Pinpoint the cell where the given text exists, returning its [X, Y] midpoint coordinate. 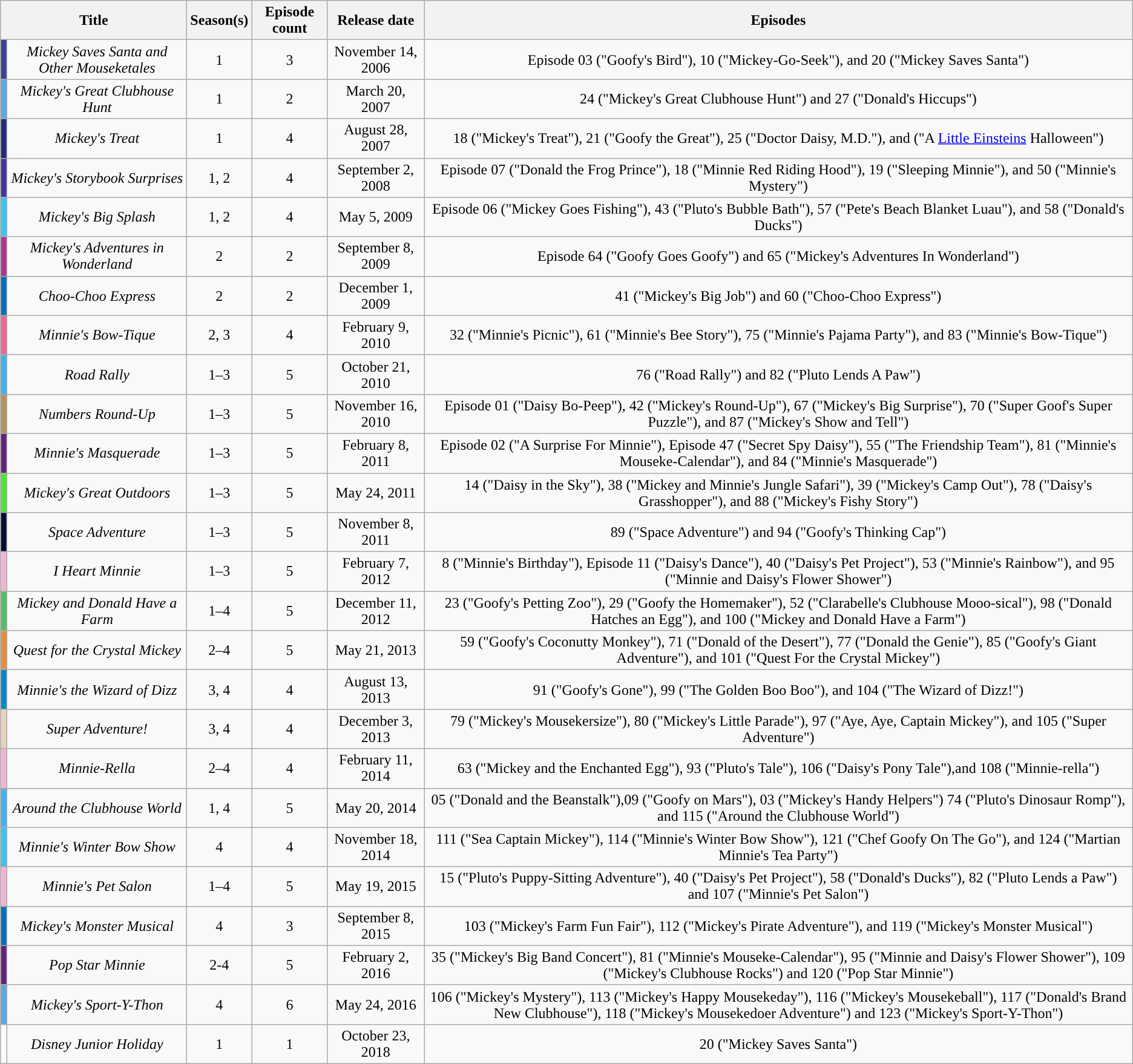
Disney Junior Holiday [97, 1043]
August 13, 2013 [376, 690]
November 14, 2006 [376, 59]
May 5, 2009 [376, 217]
December 1, 2009 [376, 295]
August 28, 2007 [376, 138]
September 8, 2015 [376, 926]
32 ("Minnie's Picnic"), 61 ("Minnie's Bee Story"), 75 ("Minnie's Pajama Party"), and 83 ("Minnie's Bow-Tique") [778, 335]
1, 4 [219, 807]
103 ("Mickey's Farm Fun Fair"), 112 ("Mickey's Pirate Adventure"), and 119 ("Mickey's Monster Musical") [778, 926]
Minnie's Pet Salon [97, 886]
Mickey's Big Splash [97, 217]
15 ("Pluto's Puppy-Sitting Adventure"), 40 ("Daisy's Pet Project"), 58 ("Donald's Ducks"), 82 ("Pluto Lends a Paw") and 107 ("Minnie's Pet Salon") [778, 886]
111 ("Sea Captain Mickey"), 114 ("Minnie's Winter Bow Show"), 121 ("Chef Goofy On The Go"), and 124 ("Martian Minnie's Tea Party") [778, 847]
May 20, 2014 [376, 807]
2, 3 [219, 335]
Mickey's Great Clubhouse Hunt [97, 99]
Around the Clubhouse World [97, 807]
Minnie's the Wizard of Dizz [97, 690]
October 23, 2018 [376, 1043]
Mickey's Storybook Surprises [97, 178]
24 ("Mickey's Great Clubhouse Hunt") and 27 ("Donald's Hiccups") [778, 99]
Episodes [778, 21]
November 8, 2011 [376, 533]
I Heart Minnie [97, 571]
May 24, 2016 [376, 1005]
Pop Star Minnie [97, 965]
Release date [376, 21]
Episode 03 ("Goofy's Bird"), 10 ("Mickey-Go-Seek"), and 20 ("Mickey Saves Santa") [778, 59]
76 ("Road Rally") and 82 ("Pluto Lends A Paw") [778, 374]
Quest for the Crystal Mickey [97, 650]
63 ("Mickey and the Enchanted Egg"), 93 ("Pluto's Tale"), 106 ("Daisy's Pony Tale"),and 108 ("Minnie-rella") [778, 769]
Episode 07 ("Donald the Frog Prince"), 18 ("Minnie Red Riding Hood"), 19 ("Sleeping Minnie"), and 50 ("Minnie's Mystery") [778, 178]
Mickey Saves Santa and Other Mouseketales [97, 59]
October 21, 2010 [376, 374]
March 20, 2007 [376, 99]
February 9, 2010 [376, 335]
February 11, 2014 [376, 769]
Title [94, 21]
February 2, 2016 [376, 965]
Mickey's Great Outdoors [97, 493]
6 [289, 1005]
Episode 64 ("Goofy Goes Goofy") and 65 ("Mickey's Adventures In Wonderland") [778, 257]
November 16, 2010 [376, 414]
20 ("Mickey Saves Santa") [778, 1043]
February 8, 2011 [376, 453]
September 8, 2009 [376, 257]
79 ("Mickey's Mousekersize"), 80 ("Mickey's Little Parade"), 97 ("Aye, Aye, Captain Mickey"), and 105 ("Super Adventure") [778, 729]
December 11, 2012 [376, 611]
May 24, 2011 [376, 493]
Space Adventure [97, 533]
18 ("Mickey's Treat"), 21 ("Goofy the Great"), 25 ("Doctor Daisy, M.D."), and ("A Little Einsteins Halloween") [778, 138]
May 19, 2015 [376, 886]
Mickey's Sport-Y-Thon [97, 1005]
41 ("Mickey's Big Job") and 60 ("Choo-Choo Express") [778, 295]
Mickey's Treat [97, 138]
Super Adventure! [97, 729]
Minnie's Winter Bow Show [97, 847]
Mickey and Donald Have a Farm [97, 611]
September 2, 2008 [376, 178]
Road Rally [97, 374]
Mickey's Monster Musical [97, 926]
Minnie-Rella [97, 769]
November 18, 2014 [376, 847]
Episode 06 ("Mickey Goes Fishing"), 43 ("Pluto's Bubble Bath"), 57 ("Pete's Beach Blanket Luau"), and 58 ("Donald's Ducks") [778, 217]
Episode count [289, 21]
May 21, 2013 [376, 650]
December 3, 2013 [376, 729]
Minnie's Masquerade [97, 453]
Season(s) [219, 21]
91 ("Goofy's Gone"), 99 ("The Golden Boo Boo"), and 104 ("The Wizard of Dizz!") [778, 690]
Mickey's Adventures in Wonderland [97, 257]
2-4 [219, 965]
Minnie's Bow-Tique [97, 335]
Numbers Round-Up [97, 414]
89 ("Space Adventure") and 94 ("Goofy's Thinking Cap") [778, 533]
Choo-Choo Express [97, 295]
February 7, 2012 [376, 571]
